Provide the (X, Y) coordinate of the cell's center where the given text is located.  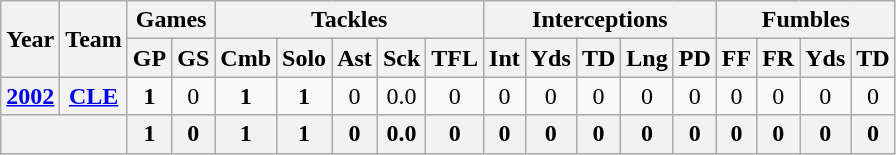
Team (94, 39)
Lng (647, 58)
2002 (30, 96)
FF (736, 58)
Games (170, 20)
Cmb (246, 58)
Int (505, 58)
GP (149, 58)
Interceptions (600, 20)
Fumbles (806, 20)
TFL (455, 58)
Year (30, 39)
Tackles (350, 20)
Sck (401, 58)
FR (778, 58)
Ast (355, 58)
Solo (304, 58)
GS (194, 58)
CLE (94, 96)
PD (694, 58)
